Return (x, y) of the center of cell containing provided text 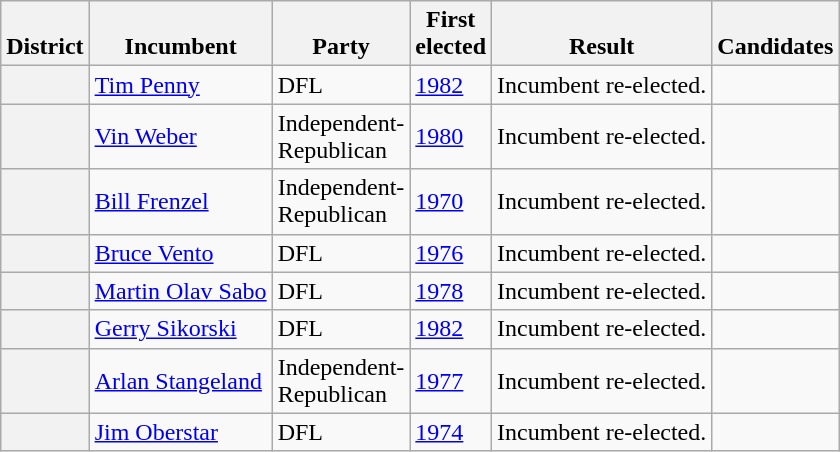
Jim Oberstar (180, 432)
Result (602, 34)
1978 (451, 291)
1977 (451, 380)
Vin Weber (180, 136)
Incumbent (180, 34)
Martin Olav Sabo (180, 291)
1970 (451, 202)
Bruce Vento (180, 253)
1976 (451, 253)
Arlan Stangeland (180, 380)
Party (341, 34)
1980 (451, 136)
Bill Frenzel (180, 202)
Candidates (776, 34)
Gerry Sikorski (180, 329)
1974 (451, 432)
Firstelected (451, 34)
District (45, 34)
Tim Penny (180, 85)
